Locate the cell with the specified text and output its [X, Y] center coordinate. 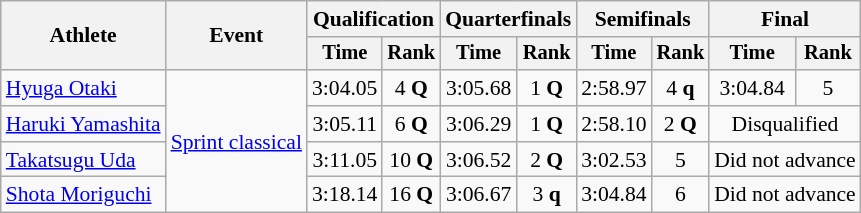
3:06.29 [478, 124]
Final [785, 19]
3:05.11 [344, 124]
Qualification [374, 19]
3:18.14 [344, 195]
Shota Moriguchi [84, 195]
Quarterfinals [508, 19]
Event [236, 36]
3:02.53 [614, 160]
3:04.05 [344, 88]
3:06.52 [478, 160]
3 q [546, 195]
6 Q [411, 124]
4 q [681, 88]
6 [681, 195]
10 Q [411, 160]
3:11.05 [344, 160]
2:58.10 [614, 124]
3:06.67 [478, 195]
Takatsugu Uda [84, 160]
Disqualified [785, 124]
Haruki Yamashita [84, 124]
Sprint classical [236, 141]
Athlete [84, 36]
16 Q [411, 195]
2:58.97 [614, 88]
Semifinals [642, 19]
Hyuga Otaki [84, 88]
3:05.68 [478, 88]
4 Q [411, 88]
